From the cell containing the given text, extract its center point as [X, Y] coordinate. 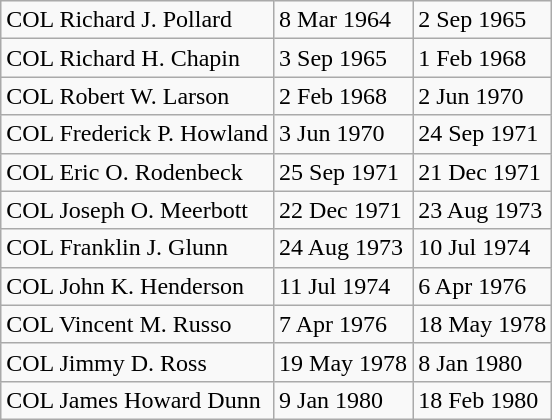
COL James Howard Dunn [138, 400]
2 Feb 1968 [344, 96]
COL Robert W. Larson [138, 96]
COL Joseph O. Meerbott [138, 210]
COL John K. Henderson [138, 286]
6 Apr 1976 [482, 286]
2 Sep 1965 [482, 20]
8 Mar 1964 [344, 20]
8 Jan 1980 [482, 362]
COL Jimmy D. Ross [138, 362]
21 Dec 1971 [482, 172]
24 Aug 1973 [344, 248]
18 May 1978 [482, 324]
COL Richard H. Chapin [138, 58]
9 Jan 1980 [344, 400]
COL Frederick P. Howland [138, 134]
19 May 1978 [344, 362]
10 Jul 1974 [482, 248]
3 Jun 1970 [344, 134]
1 Feb 1968 [482, 58]
11 Jul 1974 [344, 286]
24 Sep 1971 [482, 134]
7 Apr 1976 [344, 324]
18 Feb 1980 [482, 400]
COL Eric O. Rodenbeck [138, 172]
3 Sep 1965 [344, 58]
COL Vincent M. Russo [138, 324]
23 Aug 1973 [482, 210]
2 Jun 1970 [482, 96]
22 Dec 1971 [344, 210]
COL Richard J. Pollard [138, 20]
COL Franklin J. Glunn [138, 248]
25 Sep 1971 [344, 172]
